Return the (x, y) coordinate for the center point of the cell that contains the specified text.  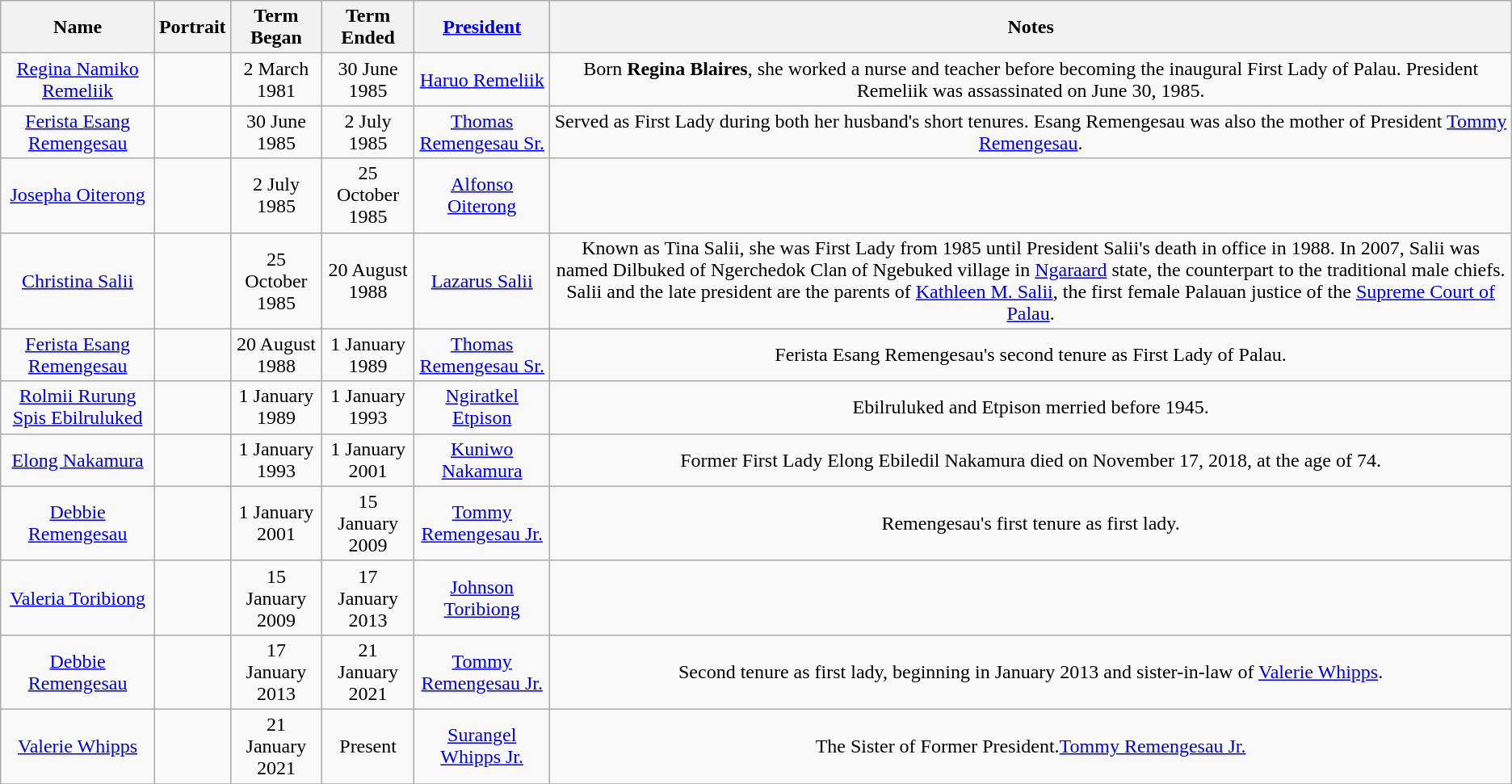
Term Began (276, 27)
Johnson Toribiong (481, 597)
Second tenure as first lady, beginning in January 2013 and sister-in-law of Valerie Whipps. (1031, 672)
Regina Namiko Remeliik (78, 79)
Josepha Oiterong (78, 195)
Lazarus Salii (481, 281)
Term Ended (368, 27)
Alfonso Oiterong (481, 195)
Kuniwo Nakamura (481, 460)
Haruo Remeliik (481, 79)
Present (368, 746)
Notes (1031, 27)
Ebilruluked and Etpison merried before 1945. (1031, 407)
President (481, 27)
Valeria Toribiong (78, 597)
Ngiratkel Etpison (481, 407)
Portrait (192, 27)
The Sister of Former President.Tommy Remengesau Jr. (1031, 746)
Ferista Esang Remengesau's second tenure as First Lady of Palau. (1031, 355)
Surangel Whipps Jr. (481, 746)
Remengesau's first tenure as first lady. (1031, 523)
Rolmii Rurung Spis Ebilruluked (78, 407)
Name (78, 27)
2 March 1981 (276, 79)
Served as First Lady during both her husband's short tenures. Esang Remengesau was also the mother of President Tommy Remengesau. (1031, 132)
Christina Salii (78, 281)
Valerie Whipps (78, 746)
Former First Lady Elong Ebiledil Nakamura died on November 17, 2018, at the age of 74. (1031, 460)
Elong Nakamura (78, 460)
